Locate the cell with the specified text and output its (X, Y) center coordinate. 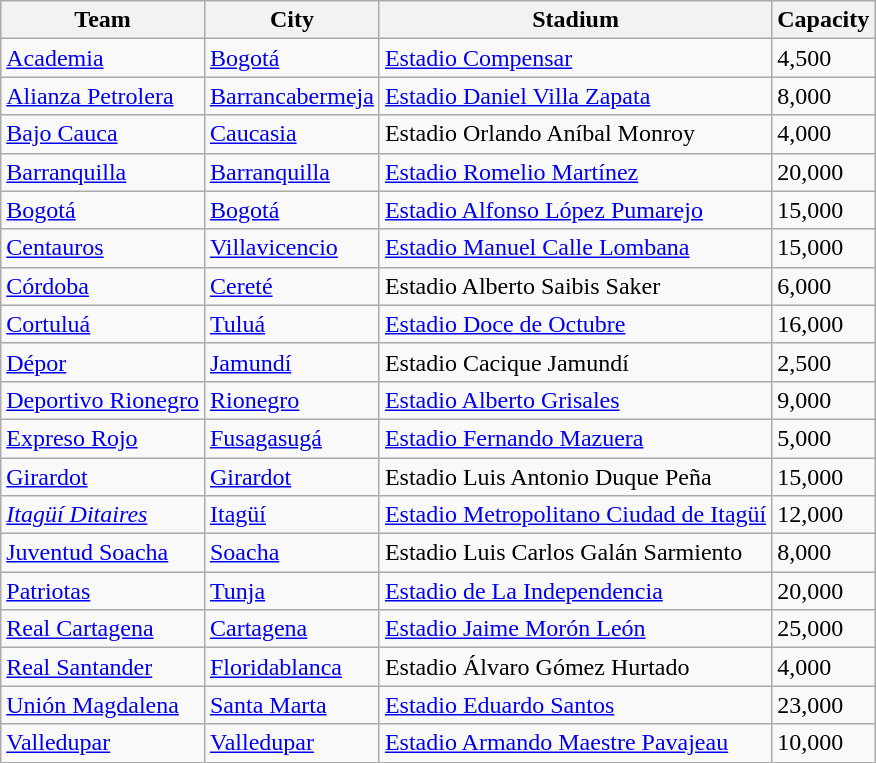
Estadio Compensar (575, 58)
Córdoba (103, 286)
Barrancabermeja (292, 96)
Caucasia (292, 134)
Estadio Orlando Aníbal Monroy (575, 134)
5,000 (824, 438)
Real Cartagena (103, 629)
Santa Marta (292, 705)
Soacha (292, 553)
Deportivo Rionegro (103, 400)
4,500 (824, 58)
12,000 (824, 515)
Estadio Armando Maestre Pavajeau (575, 743)
Estadio Metropolitano Ciudad de Itagüí (575, 515)
16,000 (824, 324)
Estadio Romelio Martínez (575, 172)
Estadio Eduardo Santos (575, 705)
Estadio Alfonso López Pumarejo (575, 210)
Estadio Álvaro Gómez Hurtado (575, 667)
Rionegro (292, 400)
25,000 (824, 629)
Estadio Luis Carlos Galán Sarmiento (575, 553)
Estadio Daniel Villa Zapata (575, 96)
Tunja (292, 591)
Estadio Doce de Octubre (575, 324)
Centauros (103, 248)
Unión Magdalena (103, 705)
Jamundí (292, 362)
Estadio de La Independencia (575, 591)
Academia (103, 58)
Real Santander (103, 667)
City (292, 20)
2,500 (824, 362)
Estadio Cacique Jamundí (575, 362)
Capacity (824, 20)
Stadium (575, 20)
Tuluá (292, 324)
23,000 (824, 705)
Patriotas (103, 591)
Estadio Alberto Saibis Saker (575, 286)
6,000 (824, 286)
Estadio Manuel Calle Lombana (575, 248)
Estadio Luis Antonio Duque Peña (575, 477)
Expreso Rojo (103, 438)
Dépor (103, 362)
Fusagasugá (292, 438)
Estadio Jaime Morón León (575, 629)
Villavicencio (292, 248)
Team (103, 20)
Alianza Petrolera (103, 96)
Estadio Fernando Mazuera (575, 438)
Cortuluá (103, 324)
9,000 (824, 400)
Estadio Alberto Grisales (575, 400)
10,000 (824, 743)
Cartagena (292, 629)
Cereté (292, 286)
Juventud Soacha (103, 553)
Itagüí Ditaires (103, 515)
Floridablanca (292, 667)
Itagüí (292, 515)
Bajo Cauca (103, 134)
